Pinpoint the cell where the given text exists, returning its [X, Y] midpoint coordinate. 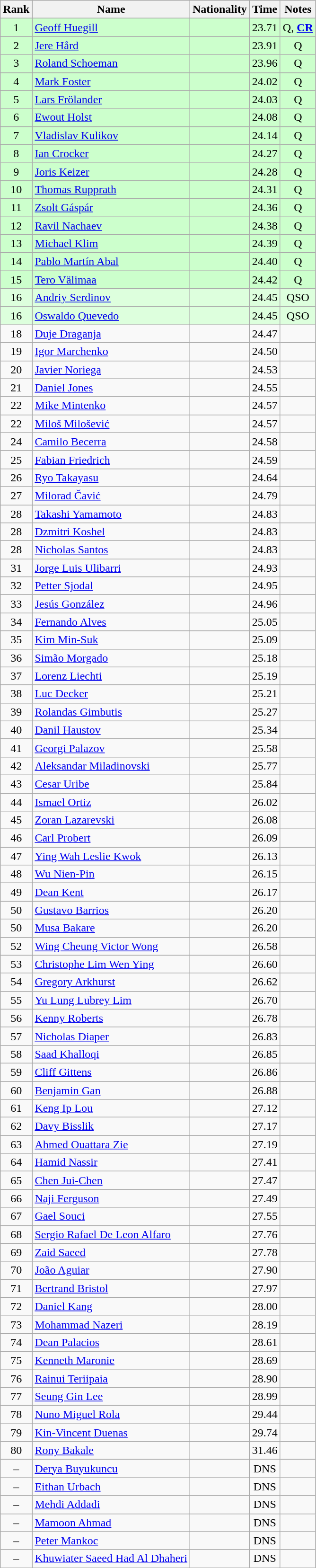
49 [16, 892]
5 [16, 99]
26.13 [265, 856]
Cliff Gittens [111, 1072]
Geoff Huegill [111, 27]
29.44 [265, 1415]
27.17 [265, 1126]
25.19 [265, 676]
26.08 [265, 820]
Andriy Serdinov [111, 298]
65 [16, 1180]
Mike Mintenko [111, 406]
Christophe Lim Wen Ying [111, 964]
Mohammad Nazeri [111, 1324]
24.38 [265, 226]
26.02 [265, 802]
Jorge Luis Ulibarri [111, 568]
Zaid Saeed [111, 1252]
Ismael Ortiz [111, 802]
28.61 [265, 1342]
Kenny Roberts [111, 1018]
78 [16, 1415]
Lorenz Liechti [111, 676]
Derya Buyukuncu [111, 1469]
27.12 [265, 1108]
Lars Frölander [111, 99]
Notes [298, 9]
43 [16, 784]
Saad Khalloqi [111, 1054]
27.47 [265, 1180]
29.74 [265, 1433]
12 [16, 226]
25.05 [265, 622]
24.79 [265, 496]
24.14 [265, 135]
Gustavo Barrios [111, 910]
10 [16, 189]
74 [16, 1342]
27.41 [265, 1162]
Carl Probert [111, 838]
26.86 [265, 1072]
27.19 [265, 1144]
Sergio Rafael De Leon Alfaro [111, 1234]
27 [16, 496]
24.03 [265, 99]
Thomas Rupprath [111, 189]
59 [16, 1072]
28.69 [265, 1360]
26.62 [265, 982]
57 [16, 1036]
24.93 [265, 568]
24.42 [265, 280]
Camilo Becerra [111, 442]
Bertrand Bristol [111, 1288]
Roland Schoeman [111, 63]
20 [16, 370]
28.99 [265, 1397]
24.64 [265, 478]
25.58 [265, 748]
34 [16, 622]
28.19 [265, 1324]
Mark Foster [111, 81]
Chen Jui-Chen [111, 1180]
66 [16, 1198]
26.70 [265, 1000]
76 [16, 1379]
Pablo Martín Abal [111, 262]
42 [16, 766]
26.09 [265, 838]
4 [16, 81]
24.31 [265, 189]
Rank [16, 9]
41 [16, 748]
Javier Noriega [111, 370]
27.78 [265, 1252]
26 [16, 478]
27.97 [265, 1288]
31 [16, 568]
24.27 [265, 153]
Gael Souci [111, 1216]
Ian Crocker [111, 153]
Dean Kent [111, 892]
Dean Palacios [111, 1342]
Yu Lung Lubrey Lim [111, 1000]
9 [16, 171]
Wing Cheung Victor Wong [111, 946]
61 [16, 1108]
62 [16, 1126]
26.78 [265, 1018]
Wu Nien-Pin [111, 874]
Igor Marchenko [111, 352]
Khuwiater Saeed Had Al Dhaheri [111, 1559]
27.76 [265, 1234]
80 [16, 1451]
Fernando Alves [111, 622]
72 [16, 1306]
24 [16, 442]
55 [16, 1000]
64 [16, 1162]
Nicholas Diaper [111, 1036]
25.77 [265, 766]
Name [111, 9]
28.90 [265, 1379]
Zsolt Gáspár [111, 207]
Vladislav Kulikov [111, 135]
Simão Morgado [111, 658]
24.47 [265, 334]
21 [16, 388]
Rolandas Gimbutis [111, 712]
32 [16, 586]
25.84 [265, 784]
26.60 [265, 964]
53 [16, 964]
Zoran Lazarevski [111, 820]
Kin-Vincent Duenas [111, 1433]
Ravil Nachaev [111, 226]
79 [16, 1433]
24.28 [265, 171]
56 [16, 1018]
Georgi Palazov [111, 748]
26.83 [265, 1036]
Seung Gin Lee [111, 1397]
47 [16, 856]
70 [16, 1270]
Tero Välimaa [111, 280]
35 [16, 640]
67 [16, 1216]
25.21 [265, 694]
26.17 [265, 892]
68 [16, 1234]
25.27 [265, 712]
7 [16, 135]
14 [16, 262]
44 [16, 802]
1 [16, 27]
8 [16, 153]
Ahmed Ouattara Zie [111, 1144]
Mamoon Ahmad [111, 1523]
3 [16, 63]
Luc Decker [111, 694]
Mehdi Addadi [111, 1505]
Benjamin Gan [111, 1090]
69 [16, 1252]
24.53 [265, 370]
Nicholas Santos [111, 550]
Kim Min-Suk [111, 640]
26.85 [265, 1054]
Danil Haustov [111, 730]
25.18 [265, 658]
Q, CR [298, 27]
Keng Ip Lou [111, 1108]
Milorad Čavić [111, 496]
60 [16, 1090]
24.08 [265, 117]
75 [16, 1360]
Ewout Holst [111, 117]
Oswaldo Quevedo [111, 316]
Aleksandar Miladinovski [111, 766]
33 [16, 604]
58 [16, 1054]
27.55 [265, 1216]
77 [16, 1397]
2 [16, 45]
Jere Hård [111, 45]
Fabian Friedrich [111, 460]
6 [16, 117]
36 [16, 658]
63 [16, 1144]
Miloš Milošević [111, 424]
Time [265, 9]
15 [16, 280]
Duje Draganja [111, 334]
38 [16, 694]
Rony Bakale [111, 1451]
Kenneth Maronie [111, 1360]
Rainui Teriipaia [111, 1379]
31.46 [265, 1451]
24.36 [265, 207]
54 [16, 982]
18 [16, 334]
Dzmitri Koshel [111, 532]
23.71 [265, 27]
46 [16, 838]
24.50 [265, 352]
Nuno Miguel Rola [111, 1415]
24.95 [265, 586]
24.40 [265, 262]
24.39 [265, 244]
45 [16, 820]
23.96 [265, 63]
Daniel Kang [111, 1306]
52 [16, 946]
27.90 [265, 1270]
13 [16, 244]
24.59 [265, 460]
25.09 [265, 640]
Petter Sjodal [111, 586]
24.58 [265, 442]
28.00 [265, 1306]
73 [16, 1324]
Gregory Arkhurst [111, 982]
26.58 [265, 946]
71 [16, 1288]
19 [16, 352]
26.15 [265, 874]
Ying Wah Leslie Kwok [111, 856]
Hamid Nassir [111, 1162]
25 [16, 460]
Ryo Takayasu [111, 478]
23.91 [265, 45]
24.02 [265, 81]
Musa Bakare [111, 928]
37 [16, 676]
27.49 [265, 1198]
Eithan Urbach [111, 1487]
João Aguiar [111, 1270]
26.88 [265, 1090]
25.34 [265, 730]
Daniel Jones [111, 388]
Cesar Uribe [111, 784]
Joris Keizer [111, 171]
39 [16, 712]
Takashi Yamamoto [111, 514]
Naji Ferguson [111, 1198]
24.55 [265, 388]
Davy Bisslik [111, 1126]
24.96 [265, 604]
40 [16, 730]
Michael Klim [111, 244]
48 [16, 874]
Jesús González [111, 604]
11 [16, 207]
Nationality [219, 9]
Peter Mankoc [111, 1541]
